For the text-containing cell, return its midpoint in (x, y) coordinate format. 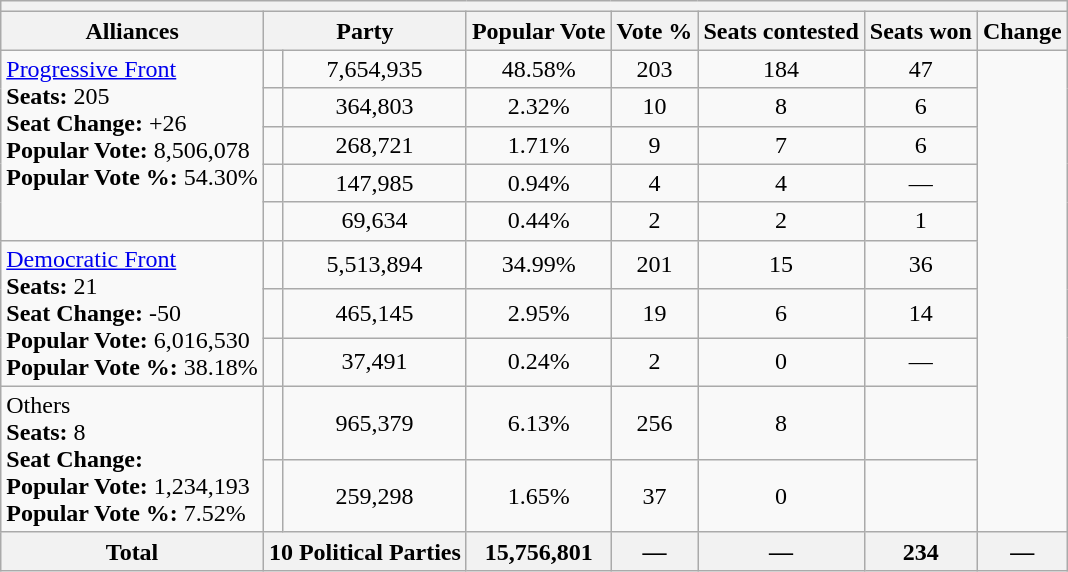
1.71% (538, 145)
0.94% (538, 183)
259,298 (374, 496)
364,803 (374, 107)
7 (781, 145)
Seats won (920, 31)
Vote % (654, 31)
15 (781, 264)
2.95% (538, 314)
7,654,935 (374, 69)
965,379 (374, 422)
Seats contested (781, 31)
10 (654, 107)
203 (654, 69)
268,721 (374, 145)
Party (364, 31)
36 (920, 264)
5,513,894 (374, 264)
OthersSeats: 8 Seat Change: Popular Vote: 1,234,193Popular Vote %: 7.52% (132, 459)
37,491 (374, 362)
147,985 (374, 183)
234 (920, 551)
0.44% (538, 221)
15,756,801 (538, 551)
48.58% (538, 69)
10 Political Parties (364, 551)
465,145 (374, 314)
Progressive FrontSeats: 205Seat Change: +26Popular Vote: 8,506,078 Popular Vote %: 54.30% (132, 145)
34.99% (538, 264)
69,634 (374, 221)
1 (920, 221)
0.24% (538, 362)
184 (781, 69)
Alliances (132, 31)
2.32% (538, 107)
Democratic FrontSeats: 21 Seat Change: -50 Popular Vote: 6,016,530Popular Vote %: 38.18% (132, 313)
47 (920, 69)
Popular Vote (538, 31)
14 (920, 314)
Change (1022, 31)
9 (654, 145)
19 (654, 314)
6.13% (538, 422)
37 (654, 496)
Total (132, 551)
1.65% (538, 496)
256 (654, 422)
201 (654, 264)
